Return (x, y) of the center of cell containing provided text 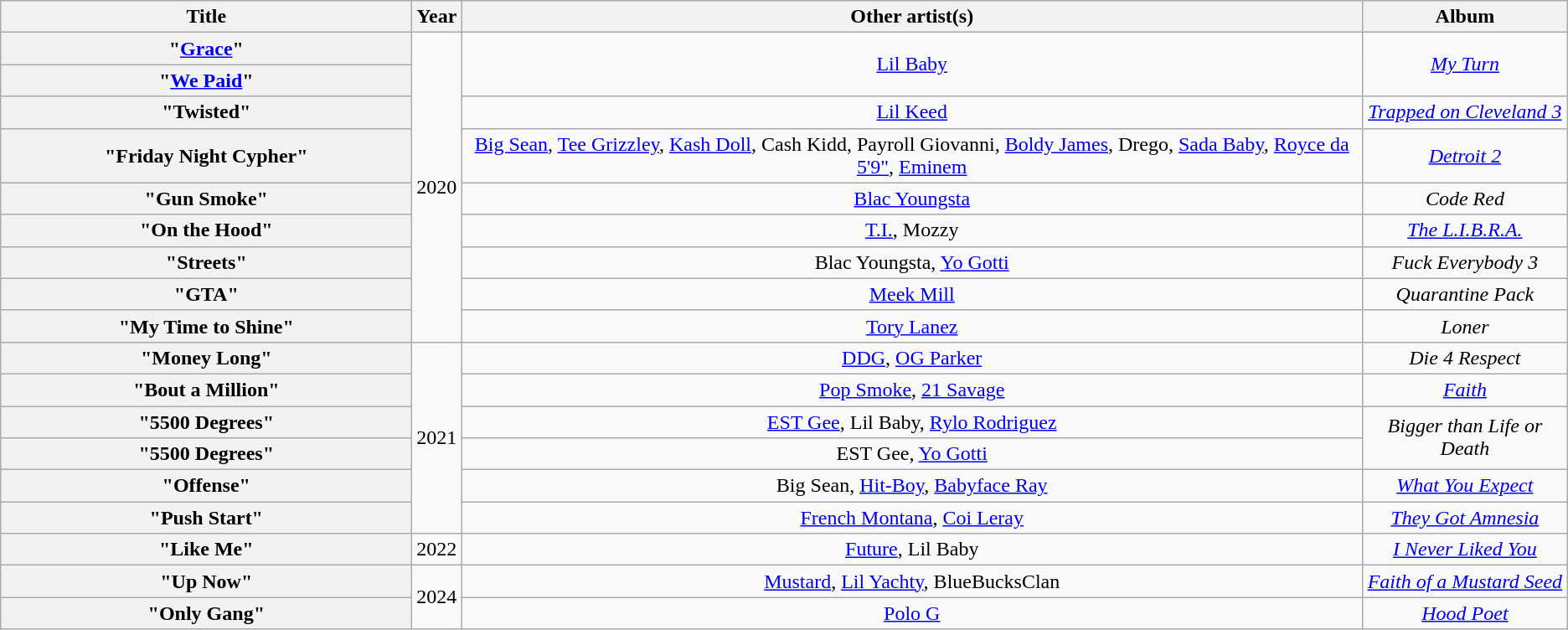
2024 (437, 597)
Mustard, Lil Yachty, BlueBucksClan (912, 581)
"GTA" (206, 294)
"Gun Smoke" (206, 199)
Lil Keed (912, 112)
"Money Long" (206, 358)
Faith of a Mustard Seed (1466, 581)
"Push Start" (206, 518)
Pop Smoke, 21 Savage (912, 390)
Code Red (1466, 199)
"Like Me" (206, 550)
The L.I.B.R.A. (1466, 230)
2022 (437, 550)
2021 (437, 437)
"Twisted" (206, 112)
Trapped on Cleveland 3 (1466, 112)
2020 (437, 188)
Fuck Everybody 3 (1466, 262)
Hood Poet (1466, 613)
"Bout a Million" (206, 390)
EST Gee, Lil Baby, Rylo Rodriguez (912, 421)
Polo G (912, 613)
They Got Amnesia (1466, 518)
Bigger than Life or Death (1466, 437)
"Friday Night Cypher" (206, 156)
Blac Youngsta, Yo Gotti (912, 262)
"On the Hood" (206, 230)
Year (437, 17)
"Streets" (206, 262)
T.I., Mozzy (912, 230)
Album (1466, 17)
My Turn (1466, 65)
Faith (1466, 390)
Lil Baby (912, 65)
I Never Liked You (1466, 550)
Meek Mill (912, 294)
"Grace" (206, 49)
Title (206, 17)
Die 4 Respect (1466, 358)
DDG, OG Parker (912, 358)
Big Sean, Tee Grizzley, Kash Doll, Cash Kidd, Payroll Giovanni, Boldy James, Drego, Sada Baby, Royce da 5'9", Eminem (912, 156)
Quarantine Pack (1466, 294)
What You Expect (1466, 486)
Other artist(s) (912, 17)
Big Sean, Hit-Boy, Babyface Ray (912, 486)
Tory Lanez (912, 326)
French Montana, Coi Leray (912, 518)
"Offense" (206, 486)
Blac Youngsta (912, 199)
Loner (1466, 326)
"Only Gang" (206, 613)
"We Paid" (206, 80)
Future, Lil Baby (912, 550)
"Up Now" (206, 581)
"My Time to Shine" (206, 326)
Detroit 2 (1466, 156)
EST Gee, Yo Gotti (912, 454)
